Capture the cell that displays the provided text and extract its (x, y) central coordinate. 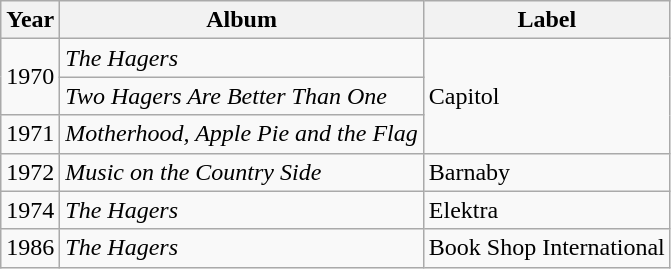
1972 (30, 172)
1986 (30, 248)
Book Shop International (546, 248)
1974 (30, 210)
Motherhood, Apple Pie and the Flag (242, 134)
Year (30, 20)
1971 (30, 134)
Two Hagers Are Better Than One (242, 96)
Elektra (546, 210)
Barnaby (546, 172)
Music on the Country Side (242, 172)
Capitol (546, 96)
Album (242, 20)
Label (546, 20)
1970 (30, 77)
